Determine the (X, Y) coordinate at the center of the cell enclosing the given text.  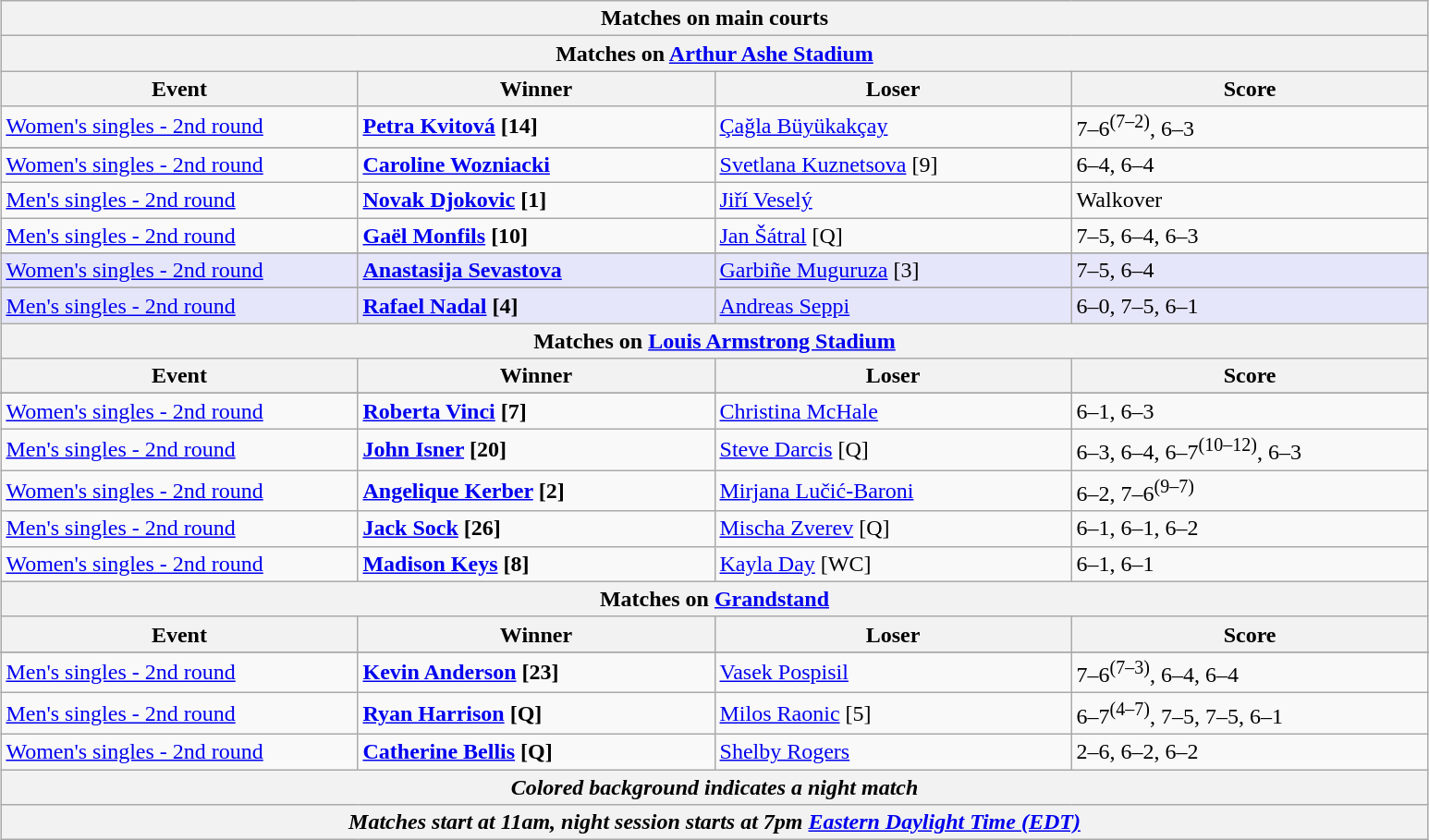
Roberta Vinci [7] (536, 411)
Jack Sock [26] (536, 529)
Kevin Anderson [23] (536, 673)
Colored background indicates a night match (714, 787)
Novak Djokovic [1] (536, 201)
6–4, 6–4 (1250, 164)
7–6(7–3), 6–4, 6–4 (1250, 673)
Rafael Nadal [4] (536, 306)
Jiří Veselý (893, 201)
6–0, 7–5, 6–1 (1250, 306)
Matches on main courts (714, 18)
2–6, 6–2, 6–2 (1250, 751)
Matches on Arthur Ashe Stadium (714, 54)
Vasek Pospisil (893, 673)
Jan Šátral [Q] (893, 236)
Andreas Seppi (893, 306)
Anastasija Sevastova (536, 271)
Angelique Kerber [2] (536, 492)
6–7(4–7), 7–5, 7–5, 6–1 (1250, 713)
Çağla Büyükakçay (893, 128)
Garbiñe Muguruza [3] (893, 271)
6–1, 6–3 (1250, 411)
Walkover (1250, 201)
Gaël Monfils [10] (536, 236)
7–6(7–2), 6–3 (1250, 128)
John Isner [20] (536, 449)
Milos Raonic [5] (893, 713)
Ryan Harrison [Q] (536, 713)
Christina McHale (893, 411)
Catherine Bellis [Q] (536, 751)
7–5, 6–4 (1250, 271)
Kayla Day [WC] (893, 564)
Shelby Rogers (893, 751)
Mirjana Lučić-Baroni (893, 492)
Matches on Grandstand (714, 599)
Madison Keys [8] (536, 564)
6–2, 7–6(9–7) (1250, 492)
Matches on Louis Armstrong Stadium (714, 341)
Svetlana Kuznetsova [9] (893, 164)
Steve Darcis [Q] (893, 449)
6–1, 6–1 (1250, 564)
Caroline Wozniacki (536, 164)
Mischa Zverev [Q] (893, 529)
Matches start at 11am, night session starts at 7pm Eastern Daylight Time (EDT) (714, 822)
6–1, 6–1, 6–2 (1250, 529)
7–5, 6–4, 6–3 (1250, 236)
Petra Kvitová [14] (536, 128)
6–3, 6–4, 6–7(10–12), 6–3 (1250, 449)
